From the cell containing the given text, extract its center point as [x, y] coordinate. 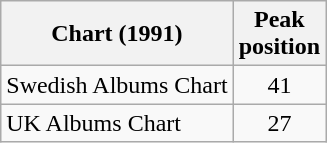
UK Albums Chart [117, 123]
Chart (1991) [117, 34]
27 [279, 123]
41 [279, 85]
Swedish Albums Chart [117, 85]
Peakposition [279, 34]
